Extract the [X, Y] coordinate from the center of the cell holding the provided text.  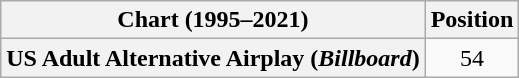
US Adult Alternative Airplay (Billboard) [213, 58]
Chart (1995–2021) [213, 20]
54 [472, 58]
Position [472, 20]
